Output the (x, y) coordinate of the center of the cell containing the given text.  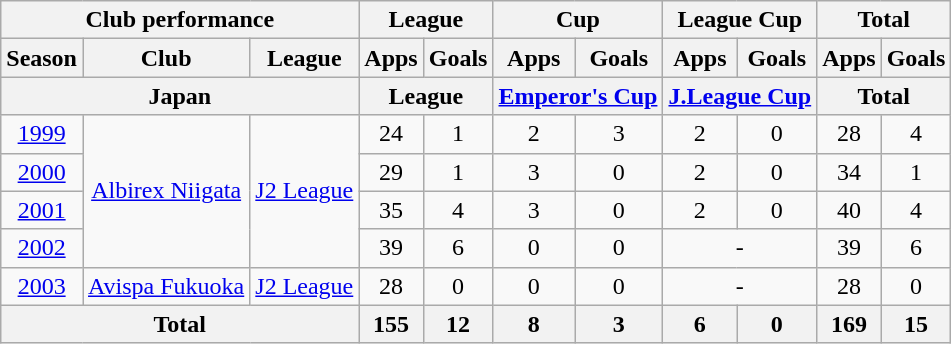
155 (391, 324)
29 (391, 172)
15 (916, 324)
Club performance (180, 20)
Japan (180, 96)
24 (391, 134)
35 (391, 210)
2000 (42, 172)
Emperor's Cup (578, 96)
Albirex Niigata (166, 191)
2003 (42, 286)
12 (458, 324)
Avispa Fukuoka (166, 286)
Club (166, 58)
Cup (578, 20)
40 (849, 210)
2001 (42, 210)
8 (534, 324)
J.League Cup (740, 96)
Season (42, 58)
169 (849, 324)
34 (849, 172)
League Cup (740, 20)
1999 (42, 134)
2002 (42, 248)
